Extract the (x, y) coordinate from the center of the cell holding the provided text.  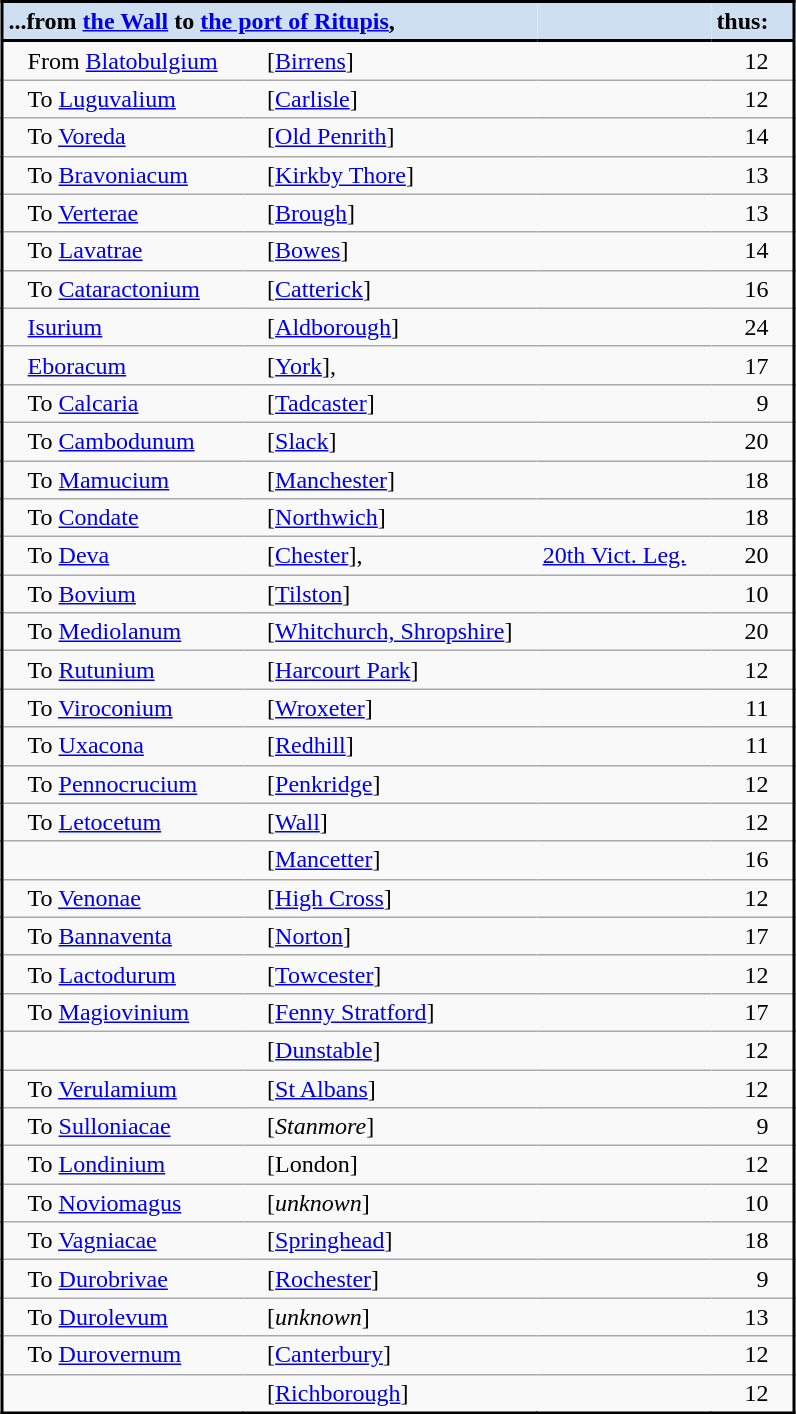
[Aldborough] (390, 327)
To Cambodunum (122, 441)
To Durovernum (122, 1355)
To Noviomagus (122, 1203)
To Bravoniacum (122, 175)
To Letocetum (122, 822)
To Viroconium (122, 708)
[Fenny Stratford] (390, 1012)
To Durolevum (122, 1317)
[Penkridge] (390, 784)
To Bannaventa (122, 936)
To Voreda (122, 137)
[London] (390, 1165)
To Londinium (122, 1165)
[Whitchurch, Shropshire] (390, 632)
[Stanmore] (390, 1127)
[Harcourt Park] (390, 670)
To Lactodurum (122, 974)
To Vagniacae (122, 1241)
Eboracum (122, 365)
[Tadcaster] (390, 403)
[Richborough] (390, 1394)
[Slack] (390, 441)
[High Cross] (390, 898)
thus: (752, 22)
[Rochester] (390, 1279)
20th Vict. Leg. (624, 556)
[Wall] (390, 822)
To Verulamium (122, 1089)
...from the Wall to the port of Ritupis, (270, 22)
[York], (390, 365)
To Pennocrucium (122, 784)
To Bovium (122, 594)
From Blatobulgium (122, 60)
To Magiovinium (122, 1012)
[Brough] (390, 213)
To Deva (122, 556)
[Chester], (390, 556)
[Kirkby Thore] (390, 175)
24 (752, 327)
[Springhead] (390, 1241)
[Tilston] (390, 594)
To Venonae (122, 898)
[Bowes] (390, 251)
To Verterae (122, 213)
[Canterbury] (390, 1355)
[Mancetter] (390, 860)
[Catterick] (390, 289)
[Dunstable] (390, 1050)
[Birrens] (390, 60)
[Northwich] (390, 518)
To Luguvalium (122, 99)
To Condate (122, 518)
To Lavatrae (122, 251)
[Norton] (390, 936)
[Carlisle] (390, 99)
To Uxacona (122, 746)
[Old Penrith] (390, 137)
To Mediolanum (122, 632)
To Sulloniacae (122, 1127)
To Mamucium (122, 479)
[Manchester] (390, 479)
Isurium (122, 327)
[St Albans] (390, 1089)
[Towcester] (390, 974)
To Durobrivae (122, 1279)
To Cataractonium (122, 289)
To Rutunium (122, 670)
[Redhill] (390, 746)
[Wroxeter] (390, 708)
To Calcaria (122, 403)
